Find where the given text appears and provide that cell's center as (X, Y) coordinate. 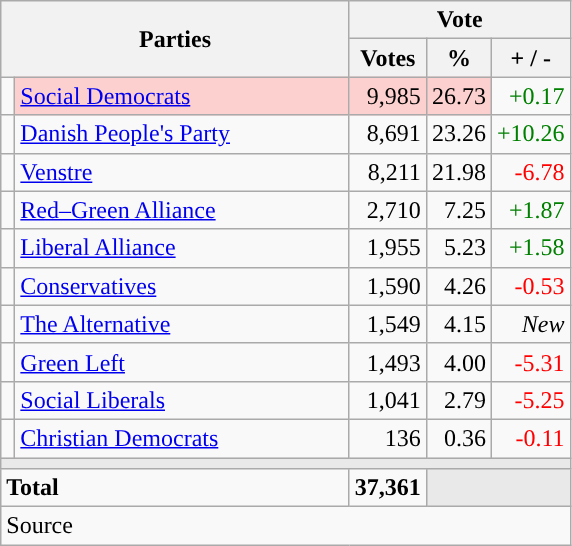
1,493 (388, 362)
Conservatives (182, 286)
37,361 (388, 488)
Social Democrats (182, 96)
-5.25 (530, 400)
4.26 (458, 286)
+1.58 (530, 248)
+ / - (530, 58)
Parties (176, 39)
Liberal Alliance (182, 248)
Green Left (182, 362)
1,955 (388, 248)
4.00 (458, 362)
New (530, 324)
2.79 (458, 400)
1,041 (388, 400)
8,691 (388, 134)
1,590 (388, 286)
4.15 (458, 324)
-6.78 (530, 172)
Total (176, 488)
Vote (460, 20)
Red–Green Alliance (182, 210)
+10.26 (530, 134)
Christian Democrats (182, 438)
136 (388, 438)
-5.31 (530, 362)
9,985 (388, 96)
5.23 (458, 248)
1,549 (388, 324)
2,710 (388, 210)
23.26 (458, 134)
21.98 (458, 172)
7.25 (458, 210)
-0.53 (530, 286)
0.36 (458, 438)
Social Liberals (182, 400)
Danish People's Party (182, 134)
26.73 (458, 96)
The Alternative (182, 324)
Venstre (182, 172)
+0.17 (530, 96)
8,211 (388, 172)
Votes (388, 58)
+1.87 (530, 210)
% (458, 58)
-0.11 (530, 438)
Source (286, 526)
